Capture the cell that displays the provided text and extract its (x, y) central coordinate. 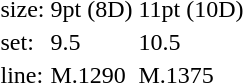
9.5 (92, 42)
